Capture the cell that displays the provided text and extract its [x, y] central coordinate. 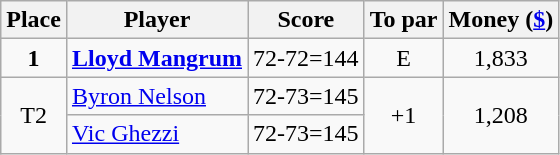
Byron Nelson [156, 96]
1,833 [501, 58]
Vic Ghezzi [156, 134]
E [404, 58]
1,208 [501, 115]
+1 [404, 115]
72-72=144 [306, 58]
1 [34, 58]
To par [404, 20]
T2 [34, 115]
Lloyd Mangrum [156, 58]
Score [306, 20]
Place [34, 20]
Player [156, 20]
Money ($) [501, 20]
